Return [x, y] of the center of cell containing provided text 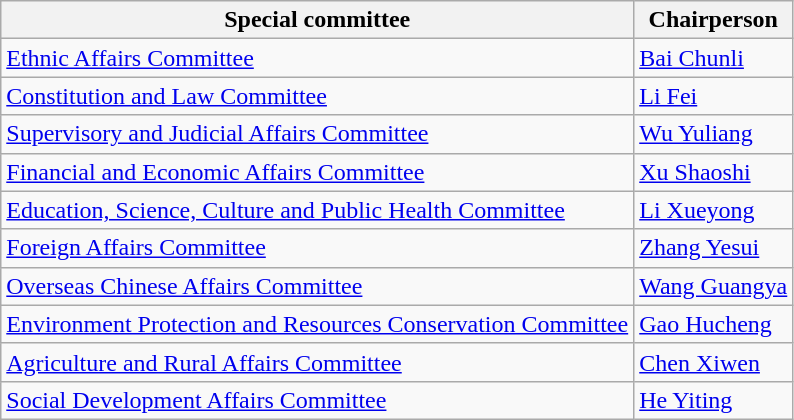
Supervisory and Judicial Affairs Committee [318, 134]
Financial and Economic Affairs Committee [318, 172]
Foreign Affairs Committee [318, 248]
Gao Hucheng [714, 324]
Constitution and Law Committee [318, 96]
Li Fei [714, 96]
Li Xueyong [714, 210]
Bai Chunli [714, 58]
He Yiting [714, 400]
Education, Science, Culture and Public Health Committee [318, 210]
Social Development Affairs Committee [318, 400]
Chen Xiwen [714, 362]
Overseas Chinese Affairs Committee [318, 286]
Environment Protection and Resources Conservation Committee [318, 324]
Xu Shaoshi [714, 172]
Wang Guangya [714, 286]
Ethnic Affairs Committee [318, 58]
Special committee [318, 20]
Agriculture and Rural Affairs Committee [318, 362]
Chairperson [714, 20]
Wu Yuliang [714, 134]
Zhang Yesui [714, 248]
